Detect which cell encompasses the target text, then output its [X, Y] center coordinate. 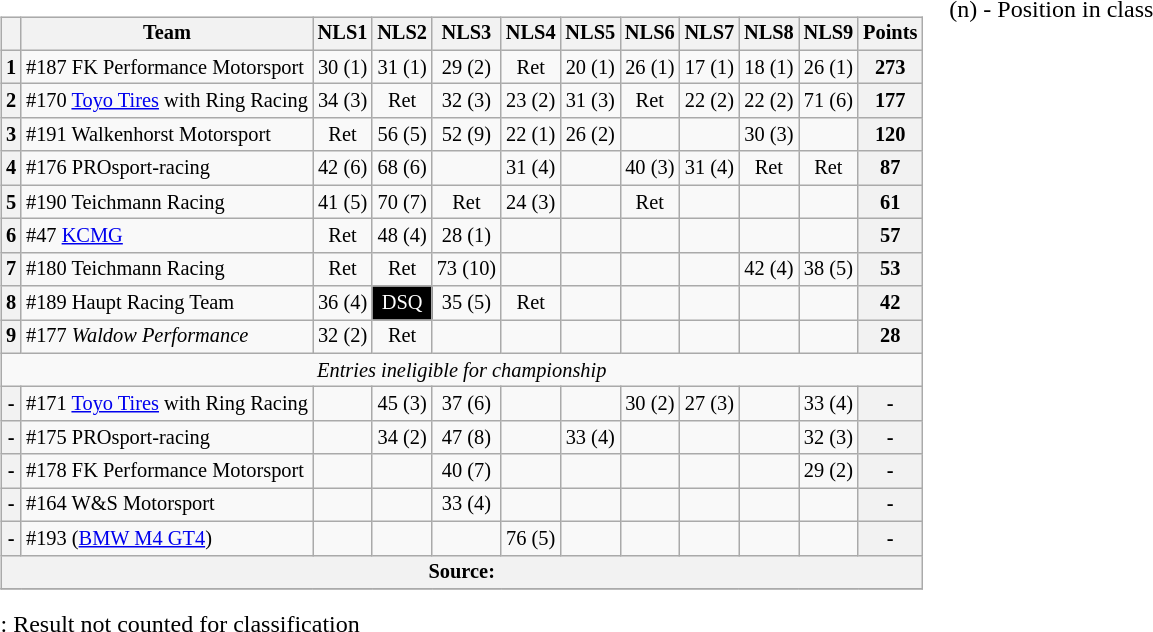
24 (3) [531, 202]
35 (5) [466, 303]
31 (1) [402, 67]
22 (1) [531, 135]
20 (1) [590, 67]
30 (1) [343, 67]
47 (8) [466, 438]
45 (3) [402, 404]
#175 PROsport-racing [167, 438]
Points [890, 34]
61 [890, 202]
73 (10) [466, 269]
#164 W&S Motorsport [167, 505]
68 (6) [402, 168]
27 (3) [710, 404]
30 (3) [769, 135]
#170 Toyo Tires with Ring Racing [167, 101]
41 (5) [343, 202]
52 (9) [466, 135]
120 [890, 135]
#176 PROsport-racing [167, 168]
#187 FK Performance Motorsport [167, 67]
#177 Waldow Performance [167, 337]
177 [890, 101]
9 [11, 337]
NLS6 [650, 34]
23 (2) [531, 101]
DSQ [402, 303]
87 [890, 168]
37 (6) [466, 404]
#171 Toyo Tires with Ring Racing [167, 404]
8 [11, 303]
38 (5) [829, 269]
71 (6) [829, 101]
32 (2) [343, 337]
#180 Teichmann Racing [167, 269]
1 [11, 67]
NLS4 [531, 34]
34 (2) [402, 438]
3 [11, 135]
4 [11, 168]
5 [11, 202]
2 [11, 101]
#47 KCMG [167, 236]
17 (1) [710, 67]
#189 Haupt Racing Team [167, 303]
26 (2) [590, 135]
28 (1) [466, 236]
40 (3) [650, 168]
42 [890, 303]
40 (7) [466, 471]
57 [890, 236]
42 (4) [769, 269]
36 (4) [343, 303]
42 (6) [343, 168]
#178 FK Performance Motorsport [167, 471]
Team [167, 34]
70 (7) [402, 202]
NLS1 [343, 34]
7 [11, 269]
18 (1) [769, 67]
53 [890, 269]
Entries ineligible for championship [462, 370]
NLS3 [466, 34]
Source: [462, 572]
NLS8 [769, 34]
34 (3) [343, 101]
76 (5) [531, 538]
48 (4) [402, 236]
NLS9 [829, 34]
273 [890, 67]
NLS7 [710, 34]
30 (2) [650, 404]
28 [890, 337]
56 (5) [402, 135]
#191 Walkenhorst Motorsport [167, 135]
#193 (BMW M4 GT4) [167, 538]
6 [11, 236]
NLS5 [590, 34]
31 (3) [590, 101]
NLS2 [402, 34]
#190 Teichmann Racing [167, 202]
